Identify which cell holds the provided text, then report its (X, Y) central coordinate. 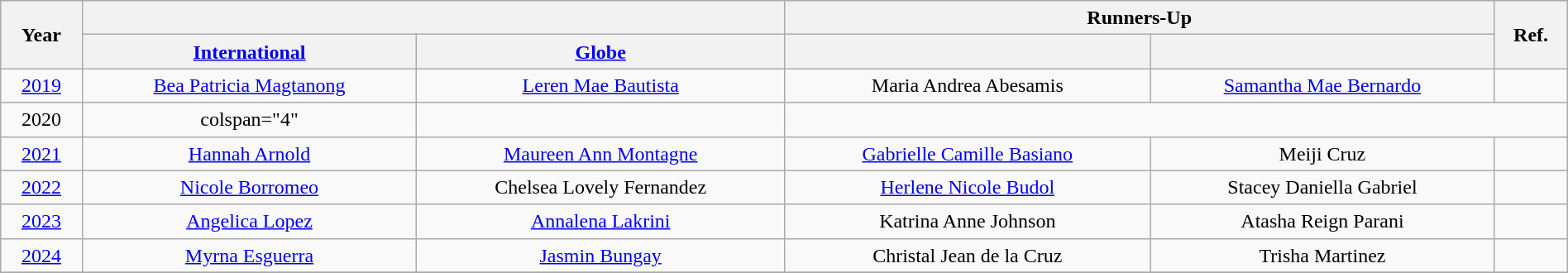
Ref. (1531, 35)
2022 (41, 187)
Angelica Lopez (250, 222)
Stacey Daniella Gabriel (1322, 187)
Bea Patricia Magtanong (250, 86)
2019 (41, 86)
colspan="4" (250, 119)
2023 (41, 222)
Atasha Reign Parani (1322, 222)
Hannah Arnold (250, 154)
Year (41, 35)
Maureen Ann Montagne (600, 154)
Christal Jean de la Cruz (968, 255)
International (250, 51)
2020 (41, 119)
2024 (41, 255)
Runners-Up (1140, 18)
Katrina Anne Johnson (968, 222)
Trisha Martinez (1322, 255)
Meiji Cruz (1322, 154)
Jasmin Bungay (600, 255)
Leren Mae Bautista (600, 86)
Chelsea Lovely Fernandez (600, 187)
Nicole Borromeo (250, 187)
Samantha Mae Bernardo (1322, 86)
Maria Andrea Abesamis (968, 86)
2021 (41, 154)
Herlene Nicole Budol (968, 187)
Gabrielle Camille Basiano (968, 154)
Myrna Esguerra (250, 255)
Annalena Lakrini (600, 222)
Globe (600, 51)
